For the text-containing cell, return its midpoint in [X, Y] coordinate format. 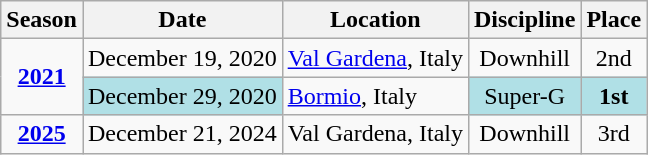
2025 [42, 134]
December 21, 2024 [182, 134]
Super-G [524, 96]
1st [614, 96]
2021 [42, 77]
December 29, 2020 [182, 96]
Bormio, Italy [375, 96]
2nd [614, 58]
December 19, 2020 [182, 58]
Season [42, 20]
Discipline [524, 20]
Location [375, 20]
3rd [614, 134]
Date [182, 20]
Place [614, 20]
